Pinpoint the cell where the given text exists, returning its [X, Y] midpoint coordinate. 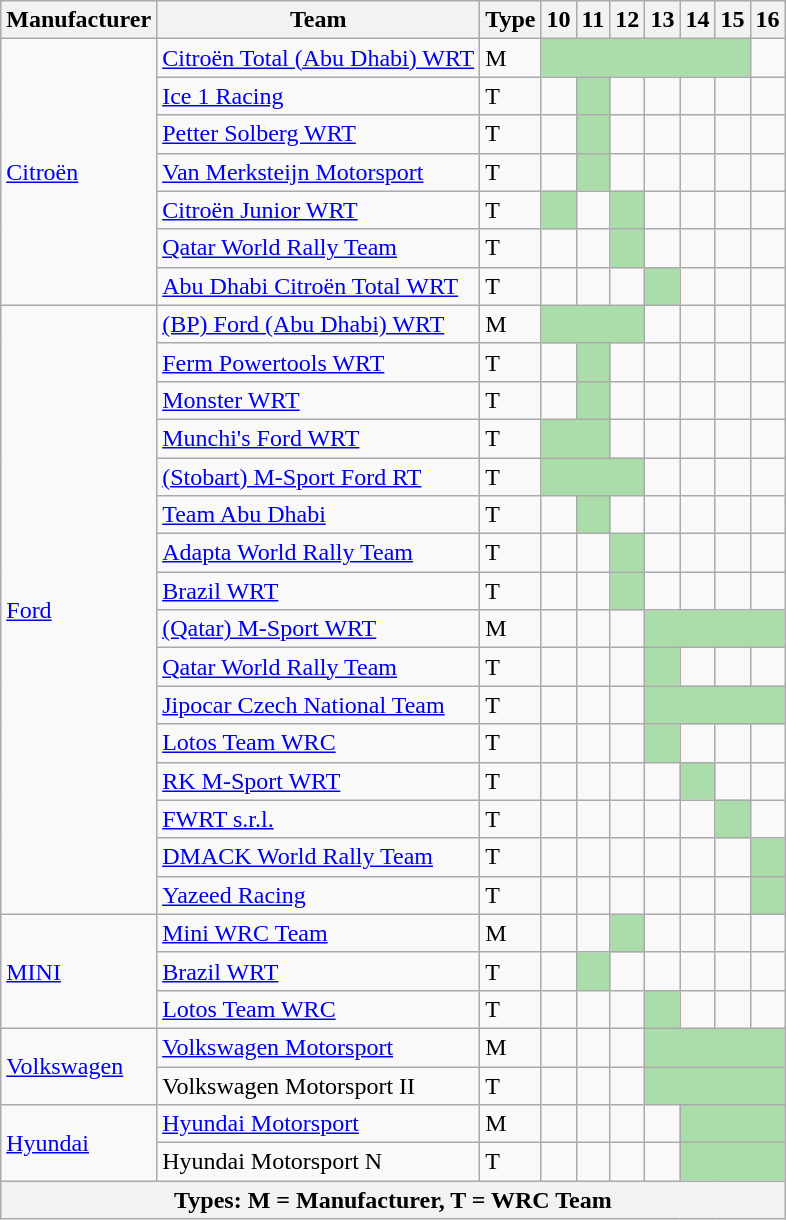
Citroën Total (Abu Dhabi) WRT [318, 58]
16 [768, 20]
Volkswagen Motorsport II [318, 1085]
(Stobart) M-Sport Ford RT [318, 477]
MINI [79, 971]
Hyundai Motorsport N [318, 1162]
Munchi's Ford WRT [318, 438]
RK M-Sport WRT [318, 781]
Hyundai Motorsport [318, 1124]
DMACK World Rally Team [318, 857]
Team [318, 20]
Mini WRC Team [318, 933]
Petter Solberg WRT [318, 134]
Manufacturer [79, 20]
FWRT s.r.l. [318, 819]
Hyundai [79, 1143]
Citroën [79, 172]
Ford [79, 610]
(BP) Ford (Abu Dhabi) WRT [318, 324]
Type [510, 20]
Citroën Junior WRT [318, 210]
15 [732, 20]
11 [593, 20]
13 [662, 20]
Volkswagen Motorsport [318, 1047]
Van Merksteijn Motorsport [318, 172]
Ferm Powertools WRT [318, 362]
Jipocar Czech National Team [318, 705]
Ice 1 Racing [318, 96]
Volkswagen [79, 1066]
Types: M = Manufacturer, T = WRC Team [393, 1200]
Abu Dhabi Citroën Total WRT [318, 286]
10 [558, 20]
(Qatar) M-Sport WRT [318, 629]
14 [698, 20]
Team Abu Dhabi [318, 515]
12 [628, 20]
Adapta World Rally Team [318, 553]
Yazeed Racing [318, 895]
Monster WRT [318, 400]
